Provide the [X, Y] coordinate of the cell's center where the given text is located.  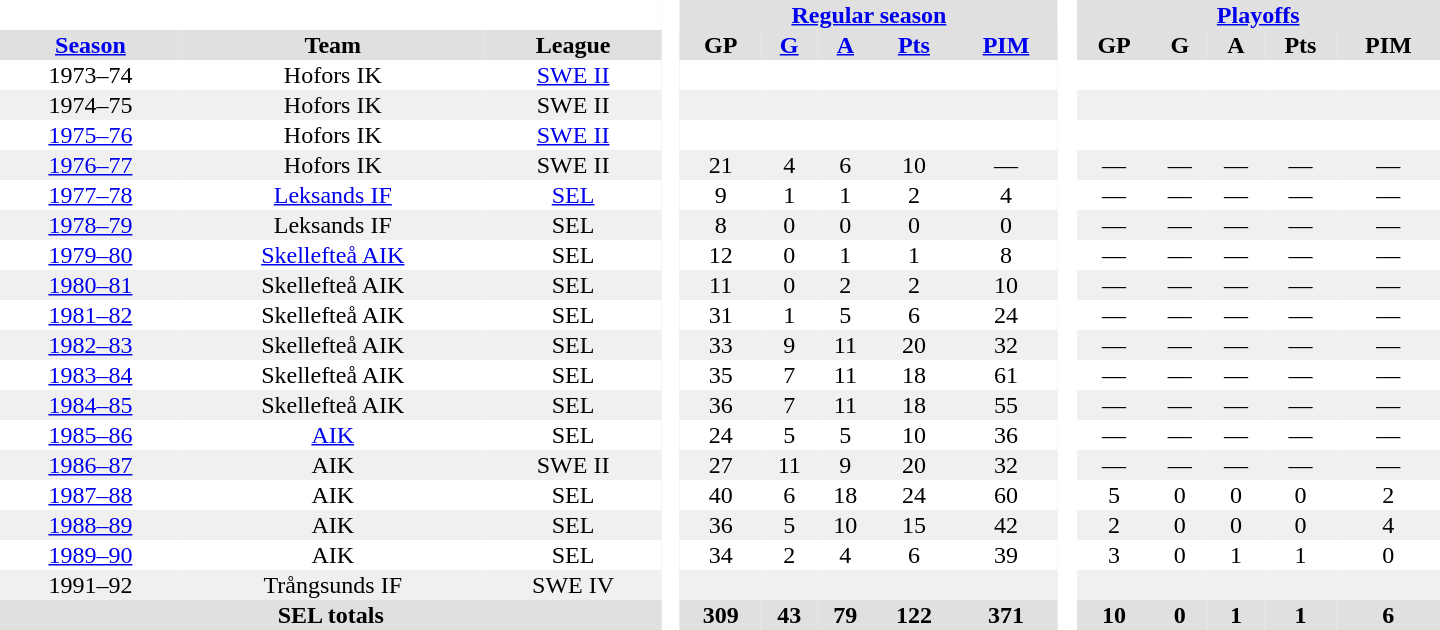
1980–81 [90, 285]
122 [914, 615]
12 [720, 255]
1989–90 [90, 555]
1988–89 [90, 525]
55 [1006, 405]
Regular season [869, 15]
15 [914, 525]
SWE IV [574, 585]
1985–86 [90, 435]
42 [1006, 525]
1973–74 [90, 75]
1976–77 [90, 165]
Trångsunds IF [333, 585]
SEL totals [330, 615]
35 [720, 375]
1975–76 [90, 135]
43 [789, 615]
1984–85 [90, 405]
34 [720, 555]
1981–82 [90, 315]
1974–75 [90, 105]
1991–92 [90, 585]
31 [720, 315]
309 [720, 615]
60 [1006, 495]
61 [1006, 375]
1977–78 [90, 195]
1979–80 [90, 255]
33 [720, 345]
Playoffs [1258, 15]
371 [1006, 615]
21 [720, 165]
1986–87 [90, 465]
League [574, 45]
1983–84 [90, 375]
40 [720, 495]
1978–79 [90, 225]
1982–83 [90, 345]
39 [1006, 555]
1987–88 [90, 495]
27 [720, 465]
Team [333, 45]
Season [90, 45]
79 [845, 615]
3 [1114, 555]
